Pinpoint the cell where the given text exists, returning its [x, y] midpoint coordinate. 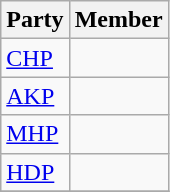
CHP [35, 58]
HDP [35, 172]
Party [35, 20]
AKP [35, 96]
Member [118, 20]
MHP [35, 134]
